Scan for the cell matching the given text and deliver its (X, Y) coordinate at center. 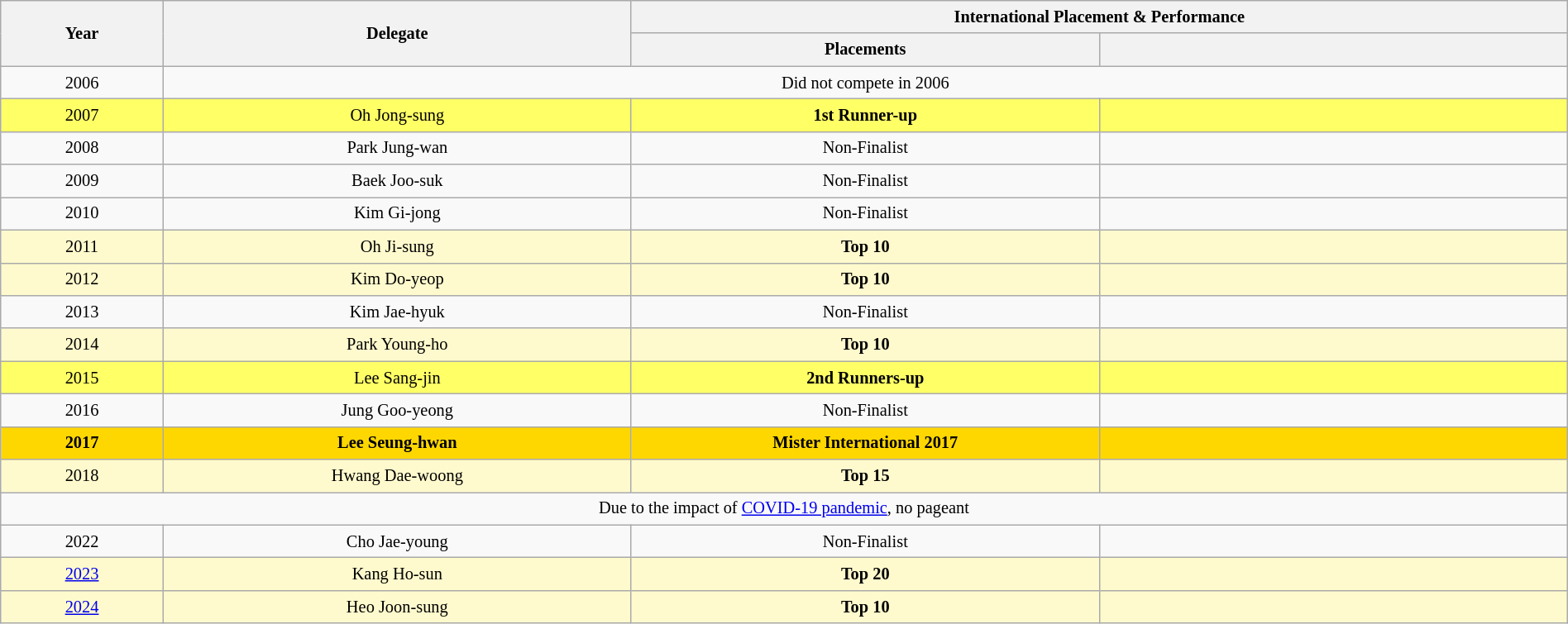
Kim Jae-hyuk (397, 312)
2015 (83, 378)
Jung Goo-yeong (397, 410)
Oh Ji-sung (397, 246)
2011 (83, 246)
Placements (865, 50)
2014 (83, 345)
Year (83, 33)
Kang Ho-sun (397, 574)
2012 (83, 279)
Hwang Dae-woong (397, 476)
Top 20 (865, 574)
Baek Joo-suk (397, 181)
2023 (83, 574)
Mister International 2017 (865, 443)
2022 (83, 541)
2017 (83, 443)
1st Runner-up (865, 115)
2009 (83, 181)
Lee Sang-jin (397, 378)
Due to the impact of COVID-19 pandemic, no pageant (784, 508)
2010 (83, 213)
Oh Jong-sung (397, 115)
Kim Do-yeop (397, 279)
2016 (83, 410)
2nd Runners-up (865, 378)
Park Young-ho (397, 345)
Did not compete in 2006 (865, 83)
Top 15 (865, 476)
2013 (83, 312)
Delegate (397, 33)
2006 (83, 83)
Lee Seung-hwan (397, 443)
2007 (83, 115)
2024 (83, 607)
International Placement & Performance (1099, 17)
2018 (83, 476)
Park Jung-wan (397, 148)
Cho Jae-young (397, 541)
2008 (83, 148)
Heo Joon-sung (397, 607)
Kim Gi-jong (397, 213)
